Determine the (x, y) coordinate at the center of the cell enclosing the given text.  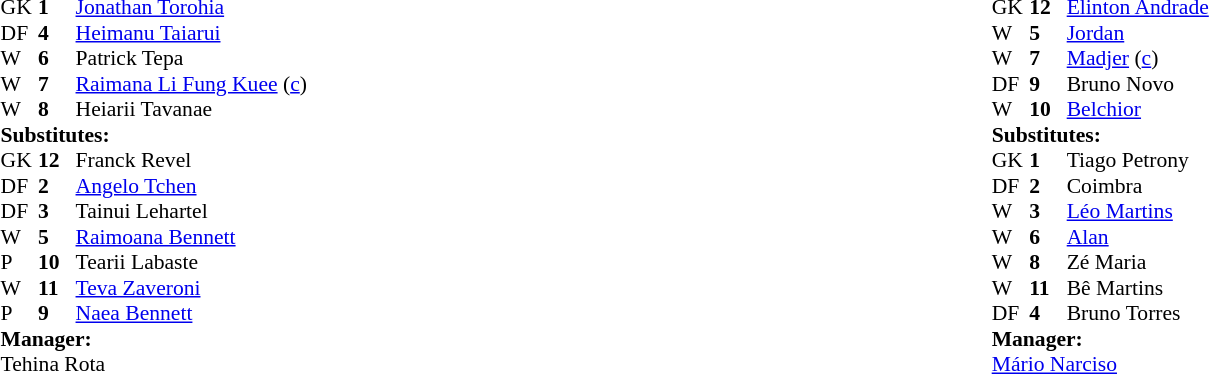
Bruno Torres (1138, 313)
Raimana Li Fung Kuee (c) (192, 84)
Tiago Petrony (1138, 161)
Teva Zaveroni (192, 288)
Belchior (1138, 109)
Tearii Labaste (192, 263)
Coimbra (1138, 186)
Angelo Tchen (192, 186)
Franck Revel (192, 161)
Heimanu Taiarui (192, 33)
Léo Martins (1138, 211)
Bruno Novo (1138, 84)
Heiarii Tavanae (192, 109)
Tainui Lehartel (192, 211)
Alan (1138, 237)
Naea Bennett (192, 313)
Zé Maria (1138, 263)
Jordan (1138, 33)
Raimoana Bennett (192, 237)
Patrick Tepa (192, 59)
1 (1048, 161)
Madjer (c) (1138, 59)
Bê Martins (1138, 288)
12 (57, 161)
